Provide the [X, Y] coordinate of the cell's center where the given text is located.  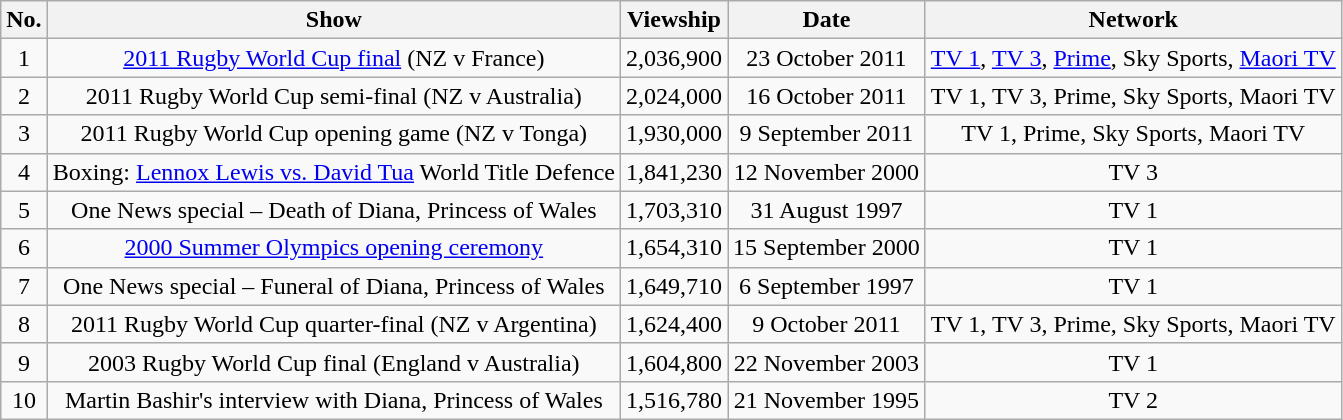
2011 Rugby World Cup final (NZ v France) [334, 58]
TV 1, Prime, Sky Sports, Maori TV [1133, 134]
12 November 2000 [827, 172]
1,930,000 [674, 134]
1 [24, 58]
4 [24, 172]
Show [334, 20]
9 October 2011 [827, 324]
31 August 1997 [827, 210]
Network [1133, 20]
2,024,000 [674, 96]
One News special – Funeral of Diana, Princess of Wales [334, 286]
10 [24, 400]
No. [24, 20]
9 [24, 362]
23 October 2011 [827, 58]
1,604,800 [674, 362]
Date [827, 20]
16 October 2011 [827, 96]
6 September 1997 [827, 286]
2011 Rugby World Cup semi-final (NZ v Australia) [334, 96]
2011 Rugby World Cup opening game (NZ v Tonga) [334, 134]
One News special – Death of Diana, Princess of Wales [334, 210]
1,649,710 [674, 286]
5 [24, 210]
2 [24, 96]
21 November 1995 [827, 400]
22 November 2003 [827, 362]
2003 Rugby World Cup final (England v Australia) [334, 362]
9 September 2011 [827, 134]
15 September 2000 [827, 248]
2000 Summer Olympics opening ceremony [334, 248]
Boxing: Lennox Lewis vs. David Tua World Title Defence [334, 172]
7 [24, 286]
3 [24, 134]
Martin Bashir's interview with Diana, Princess of Wales [334, 400]
TV 2 [1133, 400]
6 [24, 248]
TV 3 [1133, 172]
1,703,310 [674, 210]
1,624,400 [674, 324]
Viewship [674, 20]
2011 Rugby World Cup quarter-final (NZ v Argentina) [334, 324]
1,516,780 [674, 400]
1,654,310 [674, 248]
2,036,900 [674, 58]
1,841,230 [674, 172]
8 [24, 324]
